Detect which cell encompasses the target text, then output its [X, Y] center coordinate. 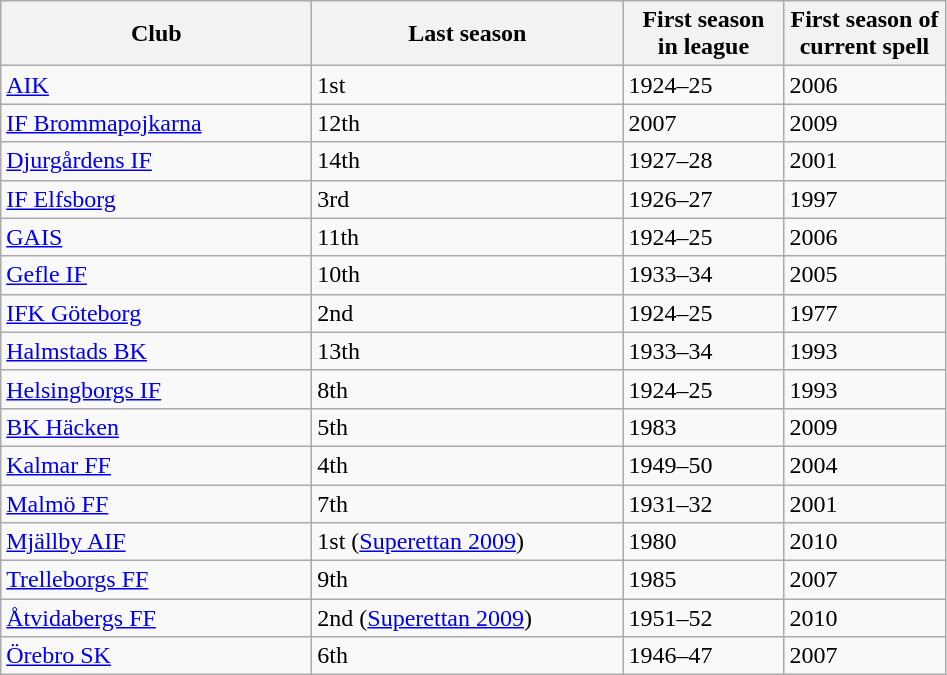
AIK [156, 85]
Club [156, 34]
11th [468, 237]
5th [468, 427]
IFK Göteborg [156, 313]
Helsingborgs IF [156, 389]
Mjällby AIF [156, 542]
GAIS [156, 237]
First season ofcurrent spell [864, 34]
1997 [864, 199]
1949–50 [704, 465]
First seasonin league [704, 34]
7th [468, 503]
1st [468, 85]
1985 [704, 580]
14th [468, 161]
2004 [864, 465]
Trelleborgs FF [156, 580]
Åtvidabergs FF [156, 618]
2nd (Superettan 2009) [468, 618]
1977 [864, 313]
1946–47 [704, 656]
1983 [704, 427]
BK Häcken [156, 427]
1951–52 [704, 618]
Djurgårdens IF [156, 161]
Örebro SK [156, 656]
Halmstads BK [156, 351]
Gefle IF [156, 275]
8th [468, 389]
3rd [468, 199]
13th [468, 351]
1926–27 [704, 199]
10th [468, 275]
Kalmar FF [156, 465]
IF Brommapojkarna [156, 123]
12th [468, 123]
2005 [864, 275]
1931–32 [704, 503]
6th [468, 656]
1927–28 [704, 161]
1980 [704, 542]
4th [468, 465]
Last season [468, 34]
2nd [468, 313]
IF Elfsborg [156, 199]
Malmö FF [156, 503]
9th [468, 580]
1st (Superettan 2009) [468, 542]
